Extract the (X, Y) coordinate from the center of the cell holding the provided text.  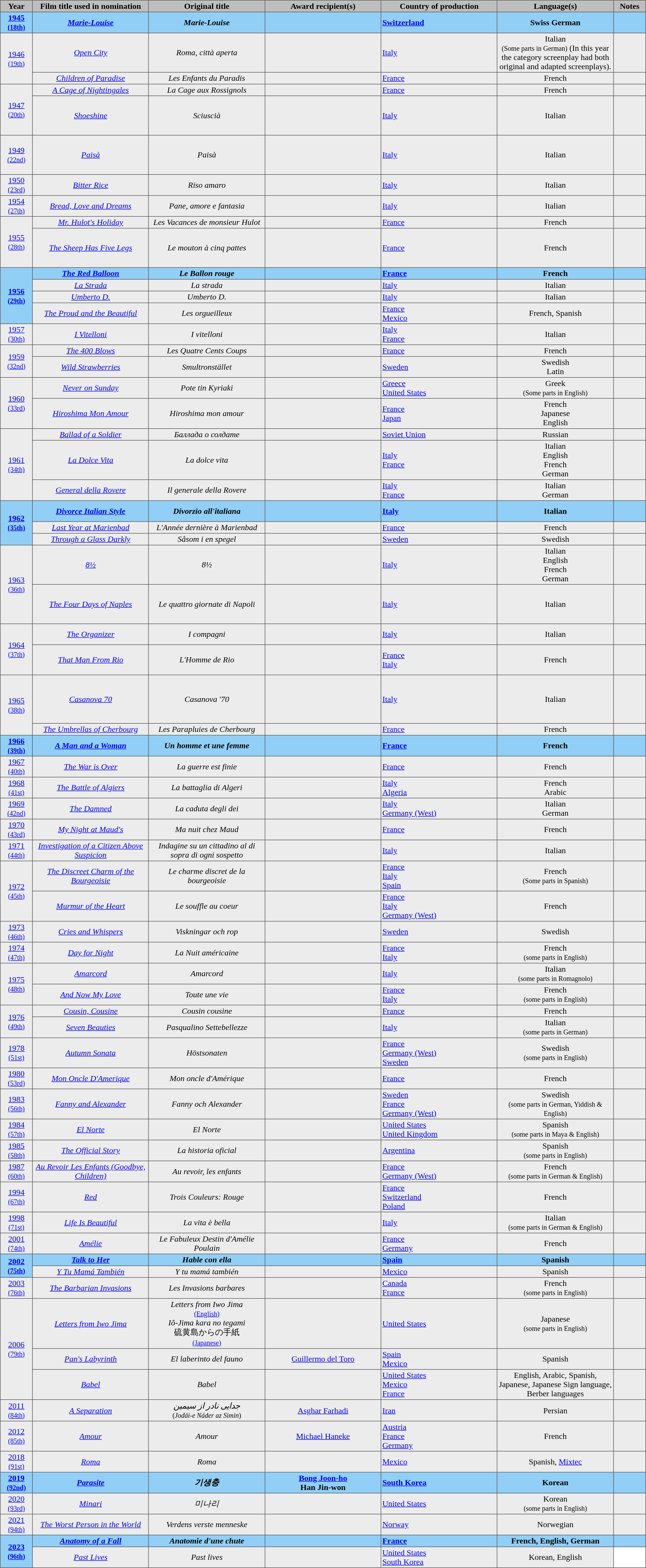
Argentina (439, 1151)
Italy Algeria (439, 788)
Children of Paradise (91, 78)
Cousin, Cousine (91, 1011)
Hiroshima Mon Amour (91, 413)
Autumn Sonata (91, 1053)
United States South Korea (439, 1557)
Ma nuit chez Maud (206, 830)
Smultronstället (206, 367)
A Man and a Woman (91, 746)
Cousin cousine (206, 1011)
1960(33rd) (16, 403)
Italian(Some parts in German) (In this year the category screenplay had both original and adapted screenplays). (555, 53)
2001(74th) (16, 1244)
1950(23rd) (16, 185)
1985(58th) (16, 1151)
Casanova '70 (206, 699)
Spain Mexico (439, 1359)
Toute une vie (206, 995)
1970(43rd) (16, 830)
1975(48th) (16, 984)
Award recipient(s) (323, 6)
Never on Sunday (91, 388)
The Battle of Algiers (91, 788)
1965(38th) (16, 705)
Les orgueilleux (206, 313)
United States Mexico France (439, 1384)
La dolce vita (206, 460)
Spanish(some parts in English) (555, 1151)
The Red Balloon (91, 273)
Les Vacances de monsieur Hulot (206, 222)
A Cage of Nightingales (91, 90)
1967(40th) (16, 767)
2006(79th) (16, 1349)
Spanish(some parts in Maya & English) (555, 1129)
L'Année dernière à Marienbad (206, 527)
Sciuscià (206, 116)
Au revoir, les enfants (206, 1171)
I vitelloni (206, 334)
Canada France (439, 1288)
La Nuit américaine (206, 953)
Japanese(some parts in English) (555, 1323)
2003(76th) (16, 1288)
Hable con ella (206, 1260)
Verdens verste menneske (206, 1525)
Greece United States (439, 388)
Höstsonaten (206, 1053)
English, Arabic, Spanish, Japanese, Japanese Sign language, Berber languages (555, 1384)
Fanny and Alexander (91, 1104)
1972(45th) (16, 891)
Persian (555, 1411)
SwedishLatin (555, 367)
미나리 (206, 1504)
Pote tin Kyriaki (206, 388)
General della Rovere (91, 490)
French(Some parts in Spanish) (555, 876)
France Japan (439, 413)
France Switzerland Poland (439, 1197)
Le Fabuleux Destin d'Amélie Poulain (206, 1244)
Bitter Rice (91, 185)
Austria France Germany (439, 1436)
1983(56th) (16, 1104)
1976(49th) (16, 1021)
La strada (206, 285)
2002(75th) (16, 1265)
Casanova 70 (91, 699)
La Cage aux Rossignols (206, 90)
The Organizer (91, 634)
1959(32nd) (16, 361)
Indagine su un cittadino al di sopra di ogni sospetto (206, 850)
Mr. Hulot's Holiday (91, 222)
2020(93rd) (16, 1504)
Past Lives (91, 1557)
2023(96th) (16, 1551)
Italian(some parts in German & English) (555, 1223)
2021(94th) (16, 1525)
Divorce Italian Style (91, 511)
Swedish(some parts in German, Yiddish & English) (555, 1104)
La Strada (91, 285)
Le Ballon rouge (206, 273)
1994(67th) (16, 1197)
The Barbarian Invasions (91, 1288)
1956(29th) (16, 296)
Pan's Labyrinth (91, 1359)
1978(51st) (16, 1053)
Riso amaro (206, 185)
French, English, German (555, 1541)
Spain (439, 1260)
French, Spanish (555, 313)
Investigation of a Citizen Above Suspicion (91, 850)
1945(18th) (16, 22)
Country of production (439, 6)
La guerre est finie (206, 767)
1949(22nd) (16, 155)
Original title (206, 6)
Les Invasions barbares (206, 1288)
Day for Night (91, 953)
My Night at Maud's (91, 830)
Norwegian (555, 1525)
1963(36th) (16, 585)
The Official Story (91, 1151)
2019(92nd) (16, 1483)
Language(s) (555, 6)
1961(34th) (16, 465)
Le mouton à cinq pattes (206, 248)
1971(44th) (16, 850)
Norway (439, 1525)
Ballad of a Soldier (91, 434)
Såsom i en spegel (206, 539)
Russian (555, 434)
Murmur of the Heart (91, 906)
Viskningar och rop (206, 932)
The 400 Blows (91, 351)
Pasqualino Settebellezze (206, 1027)
1984(57th) (16, 1129)
Talk to Her (91, 1260)
1998(71st) (16, 1223)
Swedish(some parts in English) (555, 1053)
Le charme discret de la bourgeoisie (206, 876)
Shoeshine (91, 116)
The Proud and the Beautiful (91, 313)
2018(91st) (16, 1462)
The Discreet Charm of the Bourgeoisie (91, 876)
Korean(some parts in English) (555, 1504)
1980(53rd) (16, 1078)
Past lives (206, 1557)
Anatomie d'une chute (206, 1541)
South Korea (439, 1483)
France Italy Spain (439, 876)
Hiroshima mon amour (206, 413)
Fanny och Alexander (206, 1104)
Last Year at Marienbad (91, 527)
The Sheep Has Five Legs (91, 248)
Italian(some parts in German) (555, 1027)
France Germany (West) Sweden (439, 1053)
Through a Glass Darkly (91, 539)
Notes (630, 6)
That Man From Rio (91, 660)
1964(37th) (16, 649)
Bread, Love and Dreams (91, 206)
Cries and Whispers (91, 932)
2012(85th) (16, 1436)
Mon oncle d'Amérique (206, 1078)
Red (91, 1197)
Y Tu Mamá También (91, 1272)
Bong Joon-hoHan Jin-won (323, 1483)
Asghar Farhadi (323, 1411)
1987(60th) (16, 1171)
Swiss German (555, 22)
FrenchArabic (555, 788)
La historia oficial (206, 1151)
جدایی نادر از سیمین(Jodái-e Náder az Simin) (206, 1411)
The Damned (91, 809)
Баллада о солдате (206, 434)
Minari (91, 1504)
Guillermo del Toro (323, 1359)
France Germany (West) (439, 1171)
Parasite (91, 1483)
1954(27th) (16, 206)
Iran (439, 1411)
Les Quatre Cents Coups (206, 351)
1962(35th) (16, 523)
L'Homme de Rio (206, 660)
Soviet Union (439, 434)
Les Parapluies de Cherbourg (206, 729)
Il generale della Rovere (206, 490)
Le quattro giornate di Napoli (206, 604)
Greek(Some parts in English) (555, 388)
El laberinto del fauno (206, 1359)
Letters from Iwo Jima(English)Iô-Jima kara no tegami硫黄島からの手紙(Japanese) (206, 1323)
1969(42nd) (16, 809)
United States United Kingdom (439, 1129)
Italian(some parts in Romagnolo) (555, 974)
1946(19th) (16, 59)
Korean, English (555, 1557)
1955(28th) (16, 242)
1947(20th) (16, 110)
France Mexico (439, 313)
기생충 (206, 1483)
I compagni (206, 634)
La battaglia di Algeri (206, 788)
1974(47th) (16, 953)
Roma, città aperta (206, 53)
I Vitelloni (91, 334)
Pane, amore e fantasia (206, 206)
Open City (91, 53)
Life Is Beautiful (91, 1223)
Anatomy of a Fall (91, 1541)
Year (16, 6)
Trois Couleurs: Rouge (206, 1197)
Mon Oncle D'Amerique (91, 1078)
A Separation (91, 1411)
Les Enfants du Paradis (206, 78)
Sweden France Germany (West) (439, 1104)
Amélie (91, 1244)
And Now My Love (91, 995)
1973(46th) (16, 932)
FrenchJapaneseEnglish (555, 413)
The Worst Person in the World (91, 1525)
Au Revoir Les Enfants (Goodbye, Children) (91, 1171)
Letters from Iwo Jima (91, 1323)
Seven Beauties (91, 1027)
Un homme et une femme (206, 746)
La Dolce Vita (91, 460)
Divorzio all'italiana (206, 511)
2011(84th) (16, 1411)
1968(41st) (16, 788)
Spanish, Mixtec (555, 1462)
Italy Germany (West) (439, 809)
The War is Over (91, 767)
The Four Days of Naples (91, 604)
Y tu mamá también (206, 1272)
The Umbrellas of Cherbourg (91, 729)
Wild Strawberries (91, 367)
Film title used in nomination (91, 6)
France Germany (439, 1244)
Switzerland (439, 22)
1966(39th) (16, 746)
1957(30th) (16, 334)
La caduta degli dei (206, 809)
Michael Haneke (323, 1436)
Korean (555, 1483)
Le souffle au coeur (206, 906)
France Italy Germany (West) (439, 906)
La vita è bella (206, 1223)
French(some parts in German & English) (555, 1171)
